Find where the given text appears and provide that cell's center as (x, y) coordinate. 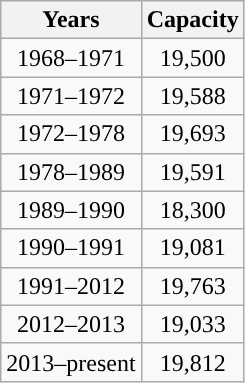
2013–present (71, 362)
1971–1972 (71, 96)
Years (71, 20)
19,033 (192, 324)
19,693 (192, 134)
1968–1971 (71, 58)
19,588 (192, 96)
19,081 (192, 248)
19,763 (192, 286)
1972–1978 (71, 134)
18,300 (192, 210)
19,591 (192, 172)
1978–1989 (71, 172)
19,500 (192, 58)
1990–1991 (71, 248)
1989–1990 (71, 210)
Capacity (192, 20)
1991–2012 (71, 286)
19,812 (192, 362)
2012–2013 (71, 324)
